Detect which cell encompasses the target text, then output its [X, Y] center coordinate. 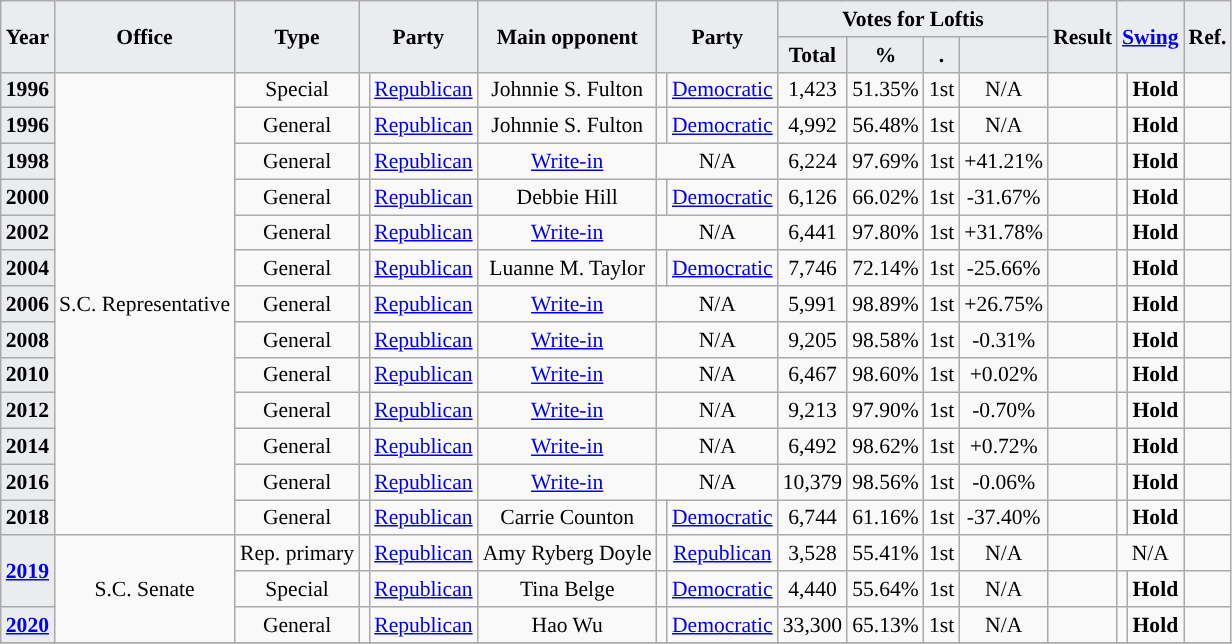
97.69% [886, 162]
6,467 [812, 375]
Swing [1150, 36]
97.80% [886, 233]
Rep. primary [297, 554]
S.C. Representative [144, 304]
9,213 [812, 411]
98.89% [886, 304]
9,205 [812, 340]
66.02% [886, 197]
. [942, 55]
+41.21% [1004, 162]
6,441 [812, 233]
2018 [28, 518]
-0.06% [1004, 482]
Votes for Loftis [913, 19]
-25.66% [1004, 269]
Ref. [1208, 36]
98.56% [886, 482]
% [886, 55]
98.60% [886, 375]
33,300 [812, 625]
2002 [28, 233]
-0.31% [1004, 340]
1,423 [812, 90]
2016 [28, 482]
6,224 [812, 162]
4,992 [812, 126]
Main opponent [568, 36]
72.14% [886, 269]
65.13% [886, 625]
2019 [28, 572]
2008 [28, 340]
Type [297, 36]
6,744 [812, 518]
55.41% [886, 554]
S.C. Senate [144, 590]
Amy Ryberg Doyle [568, 554]
5,991 [812, 304]
1998 [28, 162]
-31.67% [1004, 197]
97.90% [886, 411]
Year [28, 36]
Office [144, 36]
55.64% [886, 589]
3,528 [812, 554]
-0.70% [1004, 411]
6,126 [812, 197]
61.16% [886, 518]
Total [812, 55]
Luanne M. Taylor [568, 269]
+26.75% [1004, 304]
2010 [28, 375]
2004 [28, 269]
51.35% [886, 90]
98.58% [886, 340]
7,746 [812, 269]
Hao Wu [568, 625]
98.62% [886, 447]
-37.40% [1004, 518]
2006 [28, 304]
+0.02% [1004, 375]
56.48% [886, 126]
2014 [28, 447]
4,440 [812, 589]
Tina Belge [568, 589]
Result [1082, 36]
2012 [28, 411]
2020 [28, 625]
Carrie Counton [568, 518]
10,379 [812, 482]
+31.78% [1004, 233]
2000 [28, 197]
+0.72% [1004, 447]
Debbie Hill [568, 197]
6,492 [812, 447]
